Find where the given text appears and provide that cell's center as (X, Y) coordinate. 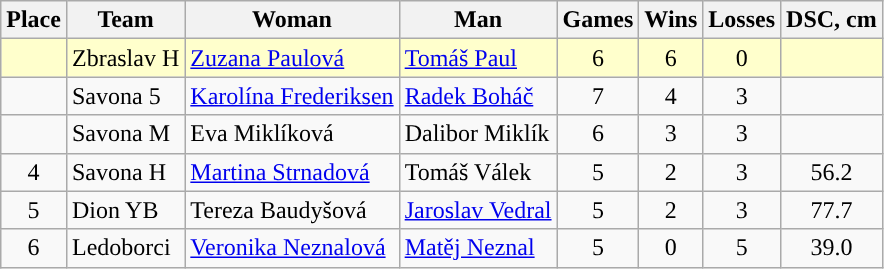
Dalibor Miklík (478, 134)
Tereza Baudyšová (292, 210)
Radek Boháč (478, 96)
Zuzana Paulová (292, 58)
39.0 (832, 248)
DSC, cm (832, 20)
Karolína Frederiksen (292, 96)
Martina Strnadová (292, 172)
Zbraslav H (125, 58)
Savona M (125, 134)
77.7 (832, 210)
Tomáš Paul (478, 58)
Tomáš Válek (478, 172)
Woman (292, 20)
Games (598, 20)
Losses (742, 20)
Place (34, 20)
Team (125, 20)
56.2 (832, 172)
Veronika Neznalová (292, 248)
Matěj Neznal (478, 248)
Ledoborci (125, 248)
Dion YB (125, 210)
Man (478, 20)
Savona H (125, 172)
Jaroslav Vedral (478, 210)
Savona 5 (125, 96)
Wins (671, 20)
7 (598, 96)
Eva Miklíková (292, 134)
